Pinpoint the cell where the given text exists, returning its (X, Y) midpoint coordinate. 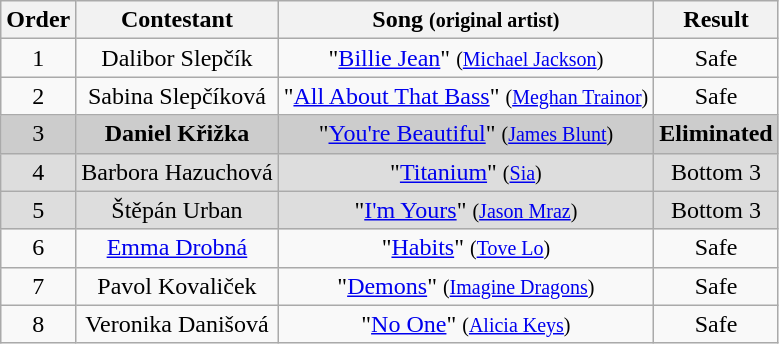
Order (38, 20)
Result (716, 20)
"Habits" (Tove Lo) (466, 248)
6 (38, 248)
5 (38, 210)
"No One" (Alicia Keys) (466, 324)
Veronika Danišová (177, 324)
Contestant (177, 20)
"All About That Bass" (Meghan Trainor) (466, 96)
Sabina Slepčíková (177, 96)
Barbora Hazuchová (177, 172)
4 (38, 172)
Štěpán Urban (177, 210)
2 (38, 96)
"You're Beautiful" (James Blunt) (466, 134)
Pavol Kovaliček (177, 286)
Eliminated (716, 134)
8 (38, 324)
3 (38, 134)
1 (38, 58)
Emma Drobná (177, 248)
Dalibor Slepčík (177, 58)
"Demons" (Imagine Dragons) (466, 286)
"Titanium" (Sia) (466, 172)
"Billie Jean" (Michael Jackson) (466, 58)
Song (original artist) (466, 20)
Daniel Křižka (177, 134)
"I'm Yours" (Jason Mraz) (466, 210)
7 (38, 286)
